Scan for the cell matching the given text and deliver its [X, Y] coordinate at center. 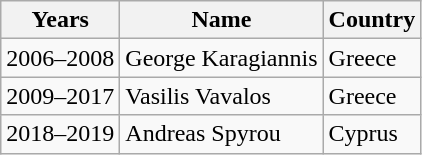
Cyprus [372, 134]
2018–2019 [60, 134]
Andreas Spyrou [222, 134]
Name [222, 20]
Vasilis Vavalos [222, 96]
Country [372, 20]
Years [60, 20]
2006–2008 [60, 58]
2009–2017 [60, 96]
George Karagiannis [222, 58]
